Capture the cell that displays the provided text and extract its (X, Y) central coordinate. 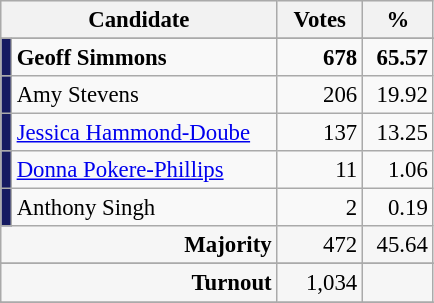
19.92 (398, 95)
Majority (139, 245)
11 (320, 170)
45.64 (398, 245)
Amy Stevens (144, 95)
0.19 (398, 208)
206 (320, 95)
137 (320, 133)
Votes (320, 20)
472 (320, 245)
% (398, 20)
2 (320, 208)
Donna Pokere-Phillips (144, 170)
678 (320, 58)
1,034 (320, 283)
Turnout (139, 283)
Anthony Singh (144, 208)
Jessica Hammond-Doube (144, 133)
13.25 (398, 133)
1.06 (398, 170)
Geoff Simmons (144, 58)
Candidate (139, 20)
65.57 (398, 58)
